Extract the [X, Y] coordinate from the center of the cell holding the provided text.  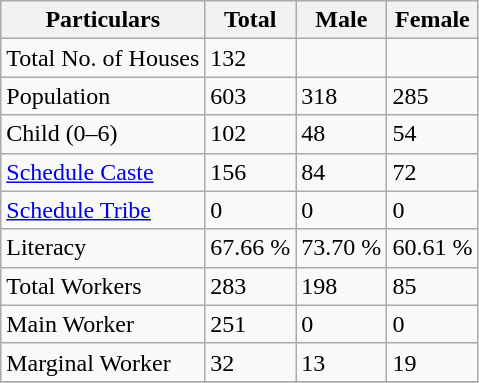
198 [342, 286]
156 [250, 172]
Schedule Caste [103, 172]
72 [432, 172]
13 [342, 362]
Female [432, 20]
19 [432, 362]
84 [342, 172]
Marginal Worker [103, 362]
Total [250, 20]
603 [250, 96]
285 [432, 96]
Child (0–6) [103, 134]
Total Workers [103, 286]
Total No. of Houses [103, 58]
60.61 % [432, 248]
85 [432, 286]
Population [103, 96]
Main Worker [103, 324]
Particulars [103, 20]
Schedule Tribe [103, 210]
67.66 % [250, 248]
Male [342, 20]
102 [250, 134]
73.70 % [342, 248]
Literacy [103, 248]
54 [432, 134]
283 [250, 286]
251 [250, 324]
318 [342, 96]
132 [250, 58]
32 [250, 362]
48 [342, 134]
